Determine the (x, y) coordinate at the center of the cell enclosing the given text.  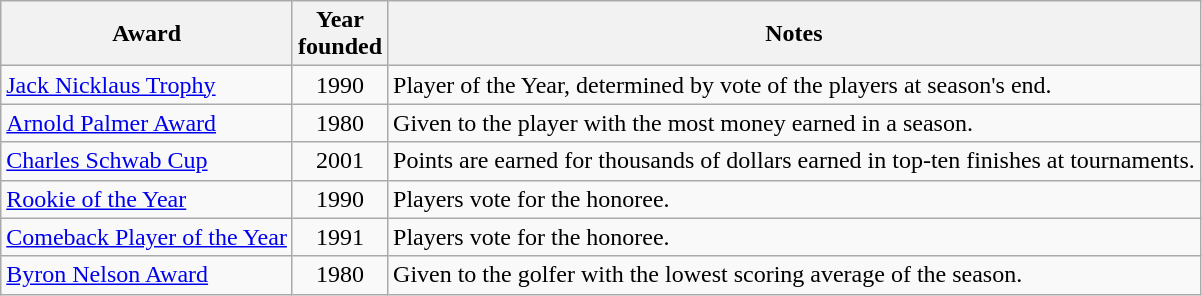
Arnold Palmer Award (147, 123)
Award (147, 34)
Points are earned for thousands of dollars earned in top-ten finishes at tournaments. (794, 161)
1991 (340, 237)
Yearfounded (340, 34)
Player of the Year, determined by vote of the players at season's end. (794, 85)
Notes (794, 34)
Given to the player with the most money earned in a season. (794, 123)
Jack Nicklaus Trophy (147, 85)
Comeback Player of the Year (147, 237)
Byron Nelson Award (147, 275)
Charles Schwab Cup (147, 161)
Rookie of the Year (147, 199)
Given to the golfer with the lowest scoring average of the season. (794, 275)
2001 (340, 161)
